Extract the (X, Y) coordinate from the center of the cell holding the provided text.  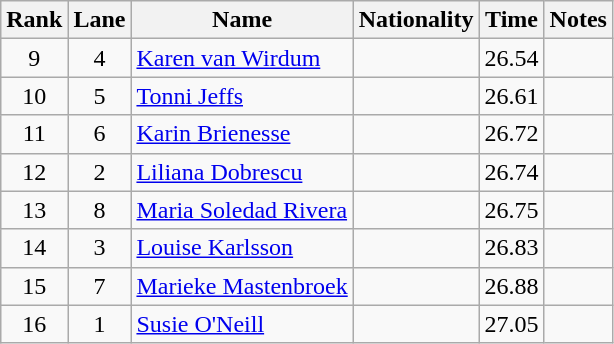
9 (34, 58)
2 (100, 172)
Tonni Jeffs (242, 96)
3 (100, 248)
26.75 (512, 210)
26.74 (512, 172)
Nationality (416, 20)
10 (34, 96)
8 (100, 210)
12 (34, 172)
Louise Karlsson (242, 248)
Karin Brienesse (242, 134)
Liliana Dobrescu (242, 172)
Rank (34, 20)
Time (512, 20)
14 (34, 248)
6 (100, 134)
27.05 (512, 324)
Lane (100, 20)
Susie O'Neill (242, 324)
4 (100, 58)
26.72 (512, 134)
5 (100, 96)
15 (34, 286)
7 (100, 286)
Maria Soledad Rivera (242, 210)
Name (242, 20)
Marieke Mastenbroek (242, 286)
Karen van Wirdum (242, 58)
16 (34, 324)
26.54 (512, 58)
26.83 (512, 248)
Notes (578, 20)
13 (34, 210)
26.61 (512, 96)
26.88 (512, 286)
1 (100, 324)
11 (34, 134)
